Scan for the cell matching the given text and deliver its (x, y) coordinate at center. 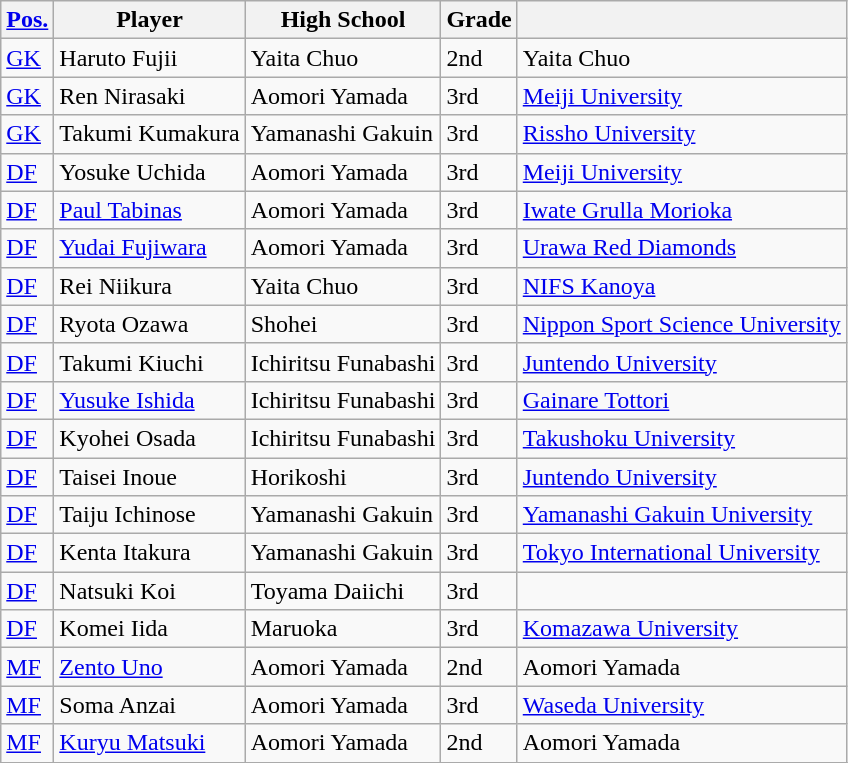
Takumi Kumakura (150, 134)
Paul Tabinas (150, 210)
Ren Nirasaki (150, 96)
Kenta Itakura (150, 553)
Maruoka (343, 629)
Tokyo International University (682, 553)
NIFS Kanoya (682, 286)
Gainare Tottori (682, 400)
Shohei (343, 324)
Takumi Kiuchi (150, 362)
Zento Uno (150, 667)
Takushoku University (682, 438)
Player (150, 20)
Komei Iida (150, 629)
Yudai Fujiwara (150, 248)
Rissho University (682, 134)
Yamanashi Gakuin University (682, 515)
Waseda University (682, 705)
Taisei Inoue (150, 477)
Toyama Daiichi (343, 591)
Nippon Sport Science University (682, 324)
Yusuke Ishida (150, 400)
Kuryu Matsuki (150, 743)
Komazawa University (682, 629)
High School (343, 20)
Grade (479, 20)
Pos. (28, 20)
Taiju Ichinose (150, 515)
Horikoshi (343, 477)
Soma Anzai (150, 705)
Natsuki Koi (150, 591)
Kyohei Osada (150, 438)
Iwate Grulla Morioka (682, 210)
Ryota Ozawa (150, 324)
Haruto Fujii (150, 58)
Urawa Red Diamonds (682, 248)
Yosuke Uchida (150, 172)
Rei Niikura (150, 286)
